Extract the [X, Y] coordinate from the center of the cell holding the provided text.  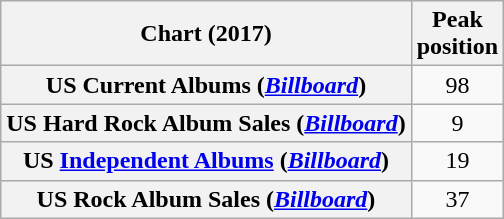
US Independent Albums (Billboard) [206, 161]
37 [457, 199]
US Hard Rock Album Sales (Billboard) [206, 123]
Peakposition [457, 34]
19 [457, 161]
US Current Albums (Billboard) [206, 85]
US Rock Album Sales (Billboard) [206, 199]
98 [457, 85]
Chart (2017) [206, 34]
9 [457, 123]
